Capture the cell that displays the provided text and extract its (x, y) central coordinate. 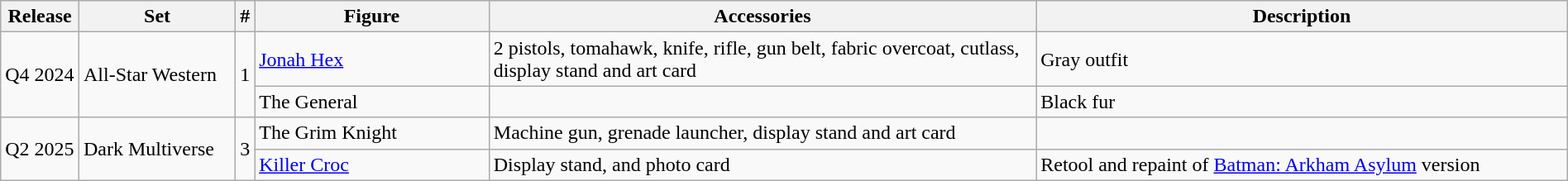
Accessories (762, 17)
Jonah Hex (372, 60)
Gray outfit (1302, 60)
Display stand, and photo card (762, 164)
The Grim Knight (372, 133)
All-Star Western (157, 74)
Machine gun, grenade launcher, display stand and art card (762, 133)
# (245, 17)
The General (372, 102)
Description (1302, 17)
Release (40, 17)
1 (245, 74)
Set (157, 17)
Retool and repaint of Batman: Arkham Asylum version (1302, 164)
2 pistols, tomahawk, knife, rifle, gun belt, fabric overcoat, cutlass, display stand and art card (762, 60)
Dark Multiverse (157, 149)
Q4 2024 (40, 74)
Figure (372, 17)
Black fur (1302, 102)
Q2 2025 (40, 149)
Killer Croc (372, 164)
3 (245, 149)
